Scan for the cell matching the given text and deliver its [X, Y] coordinate at center. 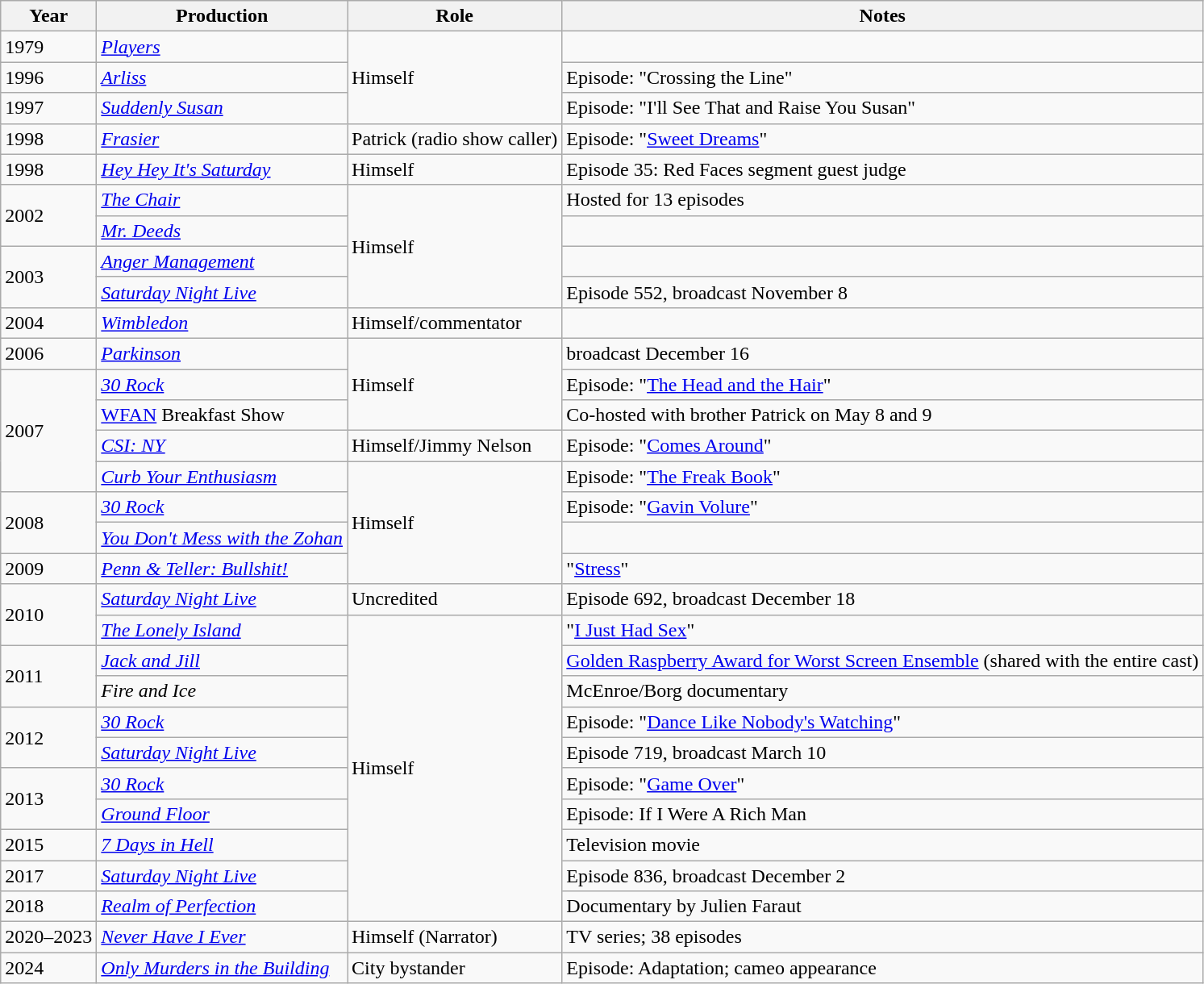
Episode: "The Freak Book" [882, 477]
WFAN Breakfast Show [223, 415]
CSI: NY [223, 446]
"Stress" [882, 569]
Himself/Jimmy Nelson [454, 446]
Episode: "Dance Like Nobody's Watching" [882, 722]
2018 [48, 907]
2002 [48, 215]
2009 [48, 569]
2008 [48, 523]
Episode: "Sweet Dreams" [882, 139]
Patrick (radio show caller) [454, 139]
Episode 719, broadcast March 10 [882, 753]
1996 [48, 77]
Mr. Deeds [223, 231]
7 Days in Hell [223, 844]
Ground Floor [223, 814]
Wimbledon [223, 323]
2004 [48, 323]
Jack and Jill [223, 661]
Suddenly Susan [223, 108]
Co-hosted with brother Patrick on May 8 and 9 [882, 415]
Curb Your Enthusiasm [223, 477]
Frasier [223, 139]
Realm of Perfection [223, 907]
Episode: "I'll See That and Raise You Susan" [882, 108]
2013 [48, 798]
Episode: If I Were A Rich Man [882, 814]
Role [454, 16]
Episode: "Comes Around" [882, 446]
Documentary by Julien Faraut [882, 907]
Year [48, 16]
City bystander [454, 968]
"I Just Had Sex" [882, 630]
TV series; 38 episodes [882, 937]
2012 [48, 737]
2010 [48, 615]
Episode: "The Head and the Hair" [882, 385]
2003 [48, 277]
Himself/commentator [454, 323]
2020–2023 [48, 937]
Fire and Ice [223, 691]
Penn & Teller: Bullshit! [223, 569]
Episode 35: Red Faces segment guest judge [882, 169]
Himself (Narrator) [454, 937]
Only Murders in the Building [223, 968]
Episode: "Gavin Volure" [882, 507]
Episode: "Crossing the Line" [882, 77]
Never Have I Ever [223, 937]
1979 [48, 47]
McEnroe/Borg documentary [882, 691]
Episode: "Game Over" [882, 783]
Episode: Adaptation; cameo appearance [882, 968]
Hey Hey It's Saturday [223, 169]
Production [223, 16]
The Lonely Island [223, 630]
Notes [882, 16]
2024 [48, 968]
Hosted for 13 episodes [882, 200]
2006 [48, 353]
2015 [48, 844]
Television movie [882, 844]
1997 [48, 108]
Episode 692, broadcast December 18 [882, 599]
Players [223, 47]
2011 [48, 676]
You Don't Mess with the Zohan [223, 538]
Uncredited [454, 599]
Episode 552, broadcast November 8 [882, 292]
broadcast December 16 [882, 353]
The Chair [223, 200]
Parkinson [223, 353]
Golden Raspberry Award for Worst Screen Ensemble (shared with the entire cast) [882, 661]
2007 [48, 431]
Arliss [223, 77]
2017 [48, 875]
Anger Management [223, 261]
Episode 836, broadcast December 2 [882, 875]
